From the cell containing the given text, extract its center point as [X, Y] coordinate. 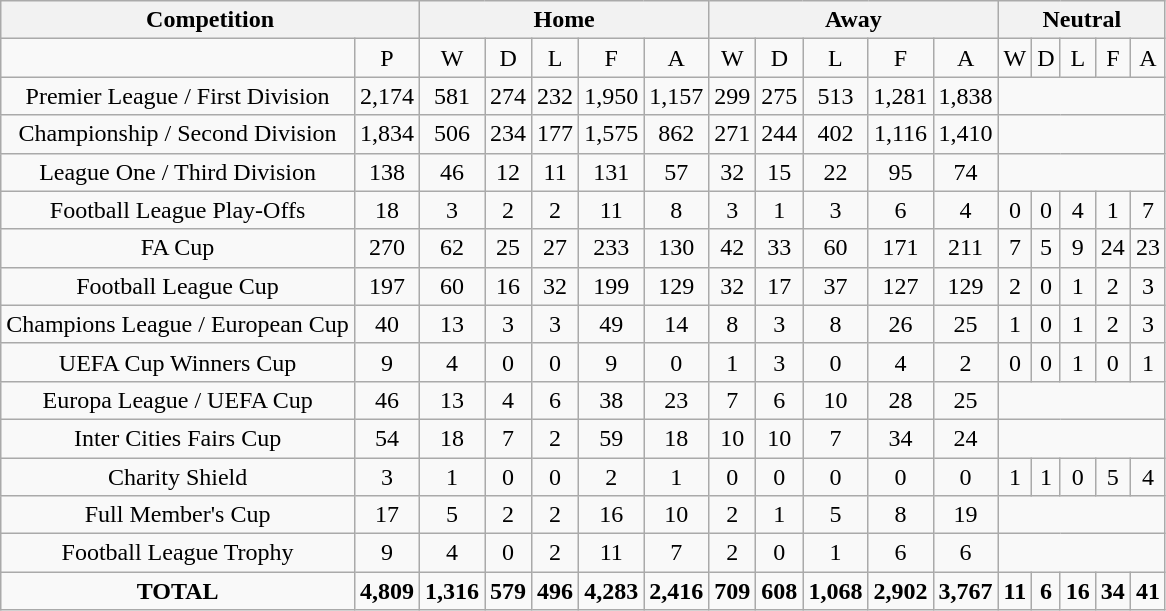
TOTAL [178, 591]
15 [780, 172]
FA Cup [178, 248]
54 [386, 438]
2,416 [676, 591]
513 [836, 96]
19 [966, 515]
1,068 [836, 591]
244 [780, 134]
33 [780, 248]
275 [780, 96]
Neutral [1082, 20]
1,316 [452, 591]
171 [900, 248]
22 [836, 172]
199 [612, 286]
274 [508, 96]
Football League Cup [178, 286]
League One / Third Division [178, 172]
Inter Cities Fairs Cup [178, 438]
234 [508, 134]
4,283 [612, 591]
211 [966, 248]
28 [900, 400]
2,174 [386, 96]
1,157 [676, 96]
131 [612, 172]
40 [386, 324]
Football League Play-Offs [178, 210]
506 [452, 134]
Home [564, 20]
299 [732, 96]
197 [386, 286]
59 [612, 438]
138 [386, 172]
27 [556, 248]
1,575 [612, 134]
270 [386, 248]
Competition [210, 20]
Champions League / European Cup [178, 324]
37 [836, 286]
402 [836, 134]
4,809 [386, 591]
271 [732, 134]
1,834 [386, 134]
127 [900, 286]
62 [452, 248]
1,838 [966, 96]
P [386, 58]
49 [612, 324]
UEFA Cup Winners Cup [178, 362]
14 [676, 324]
233 [612, 248]
1,281 [900, 96]
1,950 [612, 96]
Full Member's Cup [178, 515]
2,902 [900, 591]
Football League Trophy [178, 553]
57 [676, 172]
1,116 [900, 134]
42 [732, 248]
38 [612, 400]
177 [556, 134]
Away [854, 20]
581 [452, 96]
Charity Shield [178, 477]
95 [900, 172]
496 [556, 591]
3,767 [966, 591]
130 [676, 248]
Championship / Second Division [178, 134]
579 [508, 591]
Premier League / First Division [178, 96]
26 [900, 324]
232 [556, 96]
12 [508, 172]
41 [1148, 591]
709 [732, 591]
Europa League / UEFA Cup [178, 400]
862 [676, 134]
74 [966, 172]
1,410 [966, 134]
608 [780, 591]
